Provide the [x, y] coordinate of the cell's center where the given text is located.  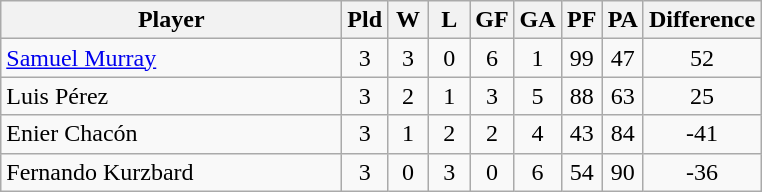
43 [582, 134]
-36 [702, 172]
Difference [702, 20]
Samuel Murray [172, 58]
W [408, 20]
L [450, 20]
PF [582, 20]
Enier Chacón [172, 134]
GA [538, 20]
90 [622, 172]
63 [622, 96]
5 [538, 96]
Luis Pérez [172, 96]
99 [582, 58]
54 [582, 172]
PA [622, 20]
Fernando Kurzbard [172, 172]
88 [582, 96]
25 [702, 96]
4 [538, 134]
-41 [702, 134]
84 [622, 134]
52 [702, 58]
47 [622, 58]
Player [172, 20]
Pld [365, 20]
GF [492, 20]
